Capture the cell that displays the provided text and extract its [X, Y] central coordinate. 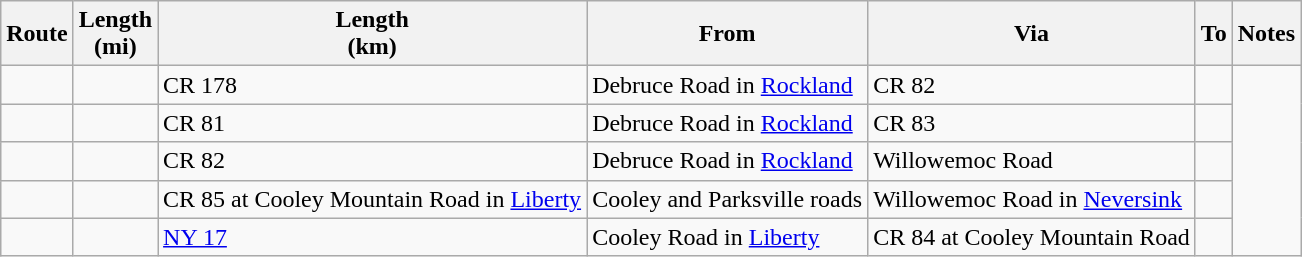
Via [1032, 34]
Length(mi) [115, 34]
Cooley and Parksville roads [728, 199]
CR 83 [1032, 123]
CR 178 [372, 85]
CR 81 [372, 123]
Willowemoc Road in Neversink [1032, 199]
Notes [1266, 34]
To [1214, 34]
Willowemoc Road [1032, 161]
Route [37, 34]
Cooley Road in Liberty [728, 237]
CR 84 at Cooley Mountain Road [1032, 237]
From [728, 34]
CR 85 at Cooley Mountain Road in Liberty [372, 199]
NY 17 [372, 237]
Length(km) [372, 34]
